For the text-containing cell, return its midpoint in (x, y) coordinate format. 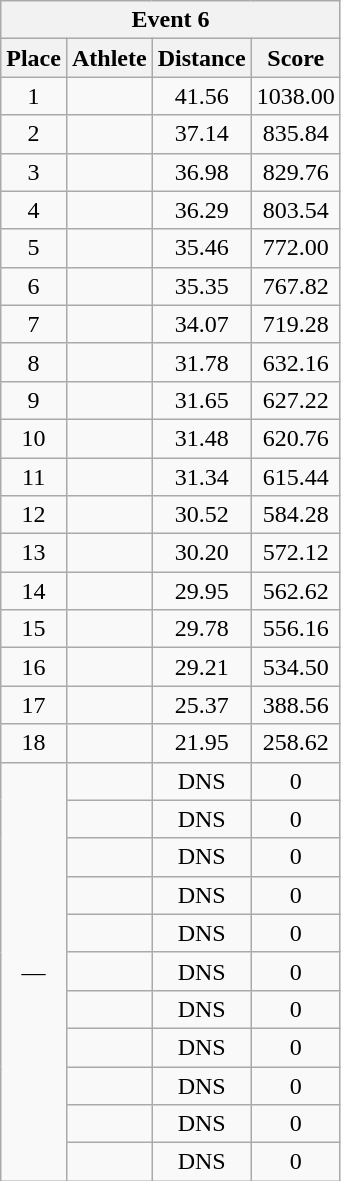
772.00 (296, 248)
29.78 (202, 629)
4 (34, 210)
584.28 (296, 515)
35.35 (202, 286)
— (34, 972)
11 (34, 477)
36.98 (202, 172)
34.07 (202, 324)
25.37 (202, 705)
2 (34, 134)
31.78 (202, 362)
41.56 (202, 96)
562.62 (296, 591)
Score (296, 58)
12 (34, 515)
35.46 (202, 248)
3 (34, 172)
258.62 (296, 743)
31.48 (202, 438)
9 (34, 400)
36.29 (202, 210)
572.12 (296, 553)
29.95 (202, 591)
31.65 (202, 400)
30.20 (202, 553)
615.44 (296, 477)
18 (34, 743)
632.16 (296, 362)
620.76 (296, 438)
17 (34, 705)
767.82 (296, 286)
16 (34, 667)
21.95 (202, 743)
803.54 (296, 210)
37.14 (202, 134)
6 (34, 286)
719.28 (296, 324)
1038.00 (296, 96)
15 (34, 629)
Athlete (109, 58)
627.22 (296, 400)
8 (34, 362)
Place (34, 58)
Event 6 (171, 20)
7 (34, 324)
29.21 (202, 667)
388.56 (296, 705)
835.84 (296, 134)
829.76 (296, 172)
534.50 (296, 667)
556.16 (296, 629)
31.34 (202, 477)
14 (34, 591)
10 (34, 438)
5 (34, 248)
13 (34, 553)
1 (34, 96)
30.52 (202, 515)
Distance (202, 58)
